Capture the cell that displays the provided text and extract its (x, y) central coordinate. 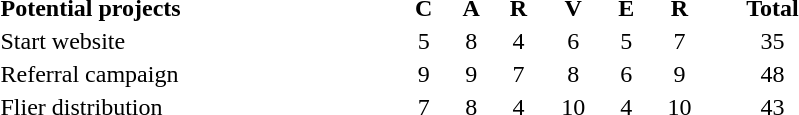
4 (518, 41)
